Scan for the cell matching the given text and deliver its (X, Y) coordinate at center. 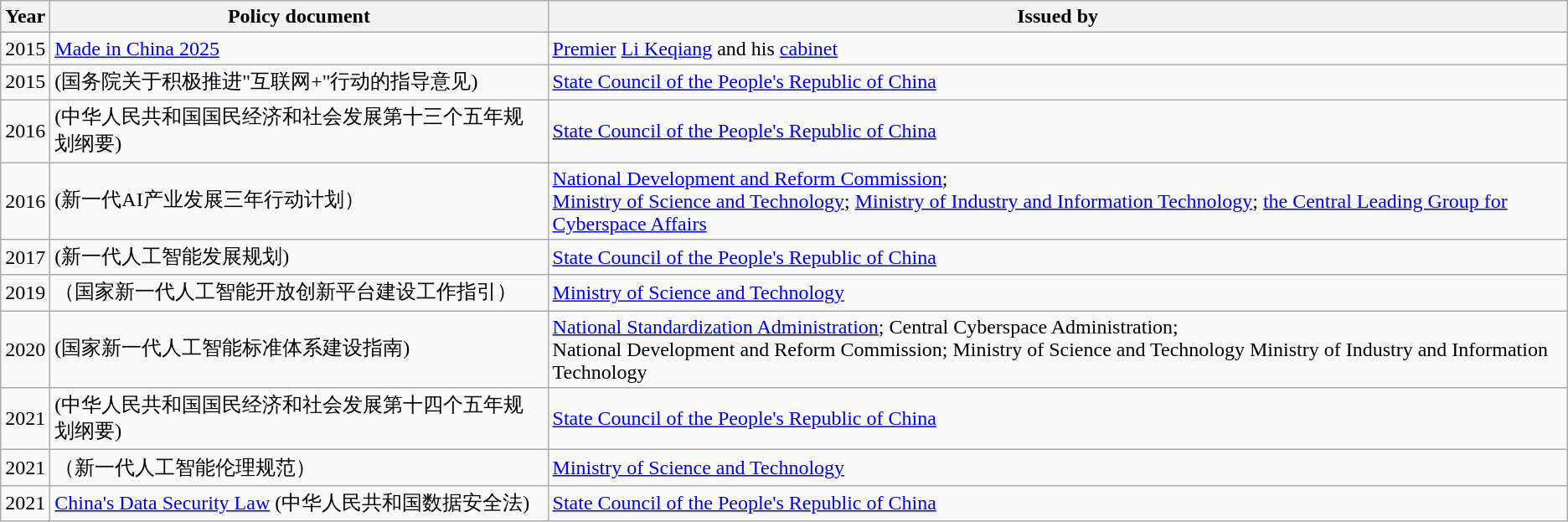
（国家新一代人工智能开放创新平台建设工作指引） (299, 293)
(新一代AI产业发展三年行动计划） (299, 201)
Made in China 2025 (299, 49)
Issued by (1057, 17)
(国家新一代人工智能标准体系建设指南) (299, 349)
Year (25, 17)
2020 (25, 349)
（新一代人工智能伦理规范） (299, 468)
(中华人民共和国国民经济和社会发展第十四个五年规划纲要) (299, 419)
(中华人民共和国国民经济和社会发展第十三个五年规划纲要) (299, 131)
2017 (25, 258)
China's Data Security Law (中华人民共和国数据安全法) (299, 503)
Premier Li Keqiang and his cabinet (1057, 49)
2019 (25, 293)
(新一代人工智能发展规划) (299, 258)
Policy document (299, 17)
(国务院关于积极推进"互联网+"行动的指导意见) (299, 82)
